From the cell containing the given text, extract its center point as (x, y) coordinate. 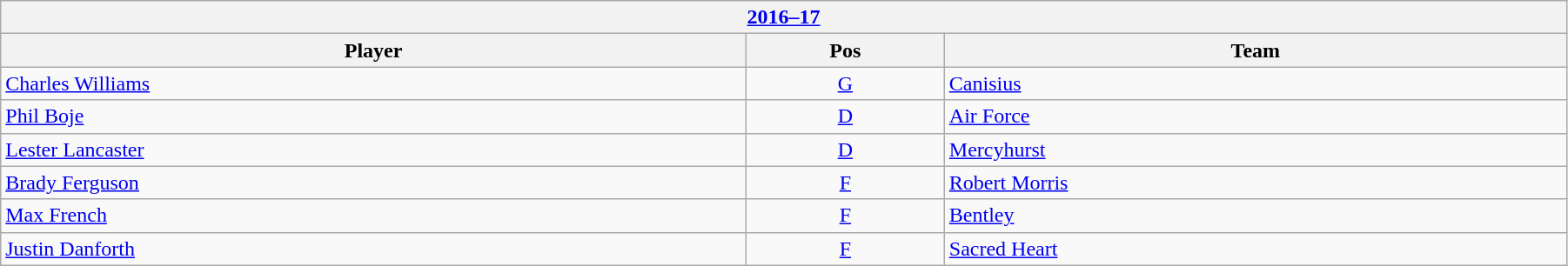
Pos (845, 50)
Max French (374, 216)
Robert Morris (1255, 183)
Canisius (1255, 83)
Player (374, 50)
Sacred Heart (1255, 249)
Lester Lancaster (374, 150)
Bentley (1255, 216)
2016–17 (784, 17)
Justin Danforth (374, 249)
Phil Boje (374, 116)
Team (1255, 50)
Brady Ferguson (374, 183)
Air Force (1255, 116)
Charles Williams (374, 83)
G (845, 83)
Mercyhurst (1255, 150)
